Provide the (X, Y) coordinate of the cell's center where the given text is located.  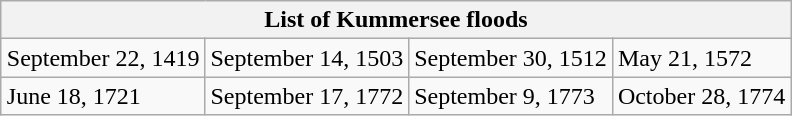
September 14, 1503 (307, 58)
September 17, 1772 (307, 96)
September 22, 1419 (103, 58)
September 9, 1773 (511, 96)
May 21, 1572 (701, 58)
June 18, 1721 (103, 96)
List of Kummersee floods (396, 20)
September 30, 1512 (511, 58)
October 28, 1774 (701, 96)
